Find where the given text appears and provide that cell's center as (X, Y) coordinate. 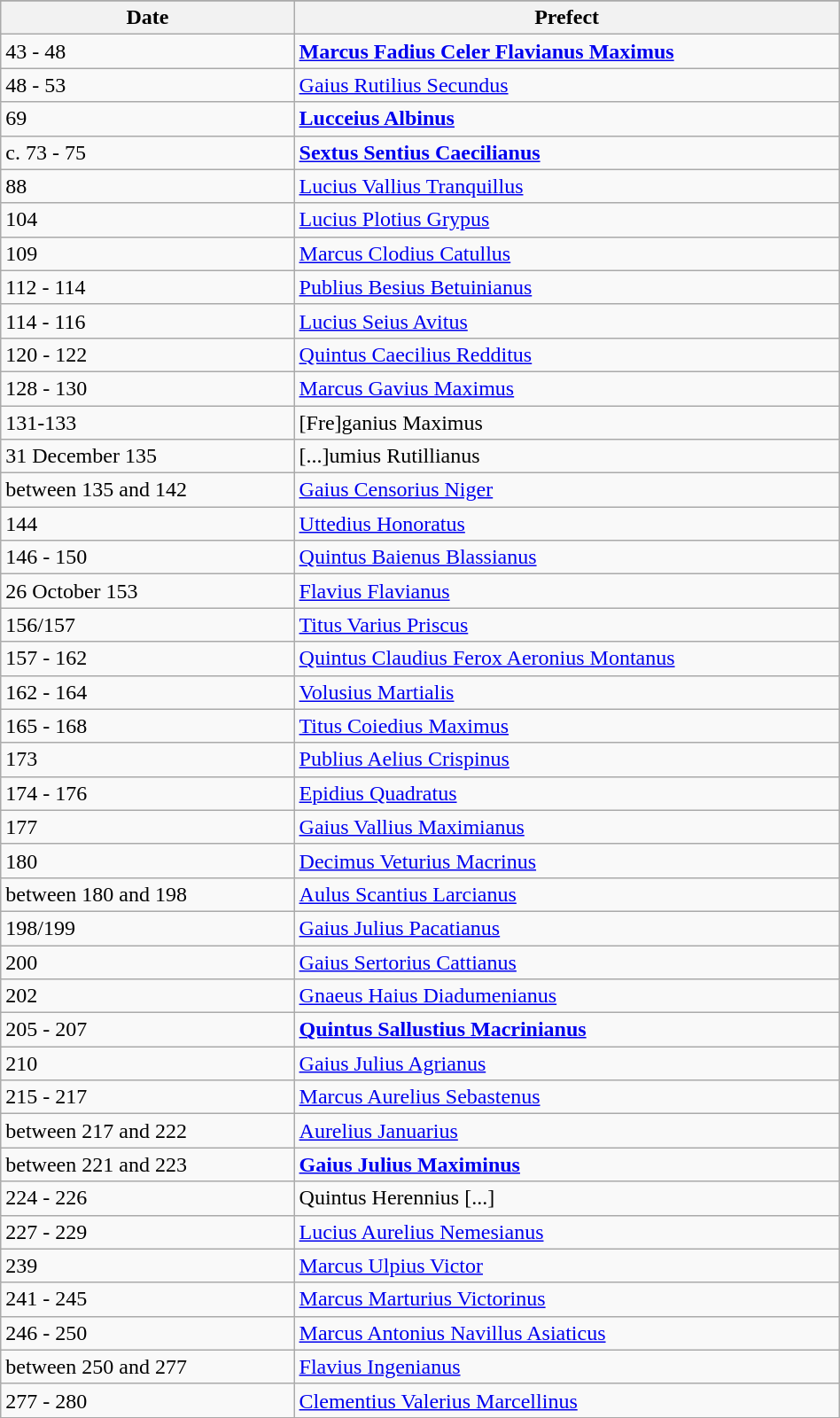
202 (147, 996)
c. 73 - 75 (147, 152)
Publius Besius Betuinianus (567, 287)
277 - 280 (147, 1400)
Gaius Vallius Maximianus (567, 827)
Marcus Aurelius Sebastenus (567, 1097)
144 (147, 524)
131-133 (147, 423)
Titus Varius Priscus (567, 625)
227 - 229 (147, 1232)
Quintus Claudius Ferox Aeronius Montanus (567, 658)
Decimus Veturius Macrinus (567, 861)
Flavius Ingenianus (567, 1367)
205 - 207 (147, 1030)
between 180 and 198 (147, 894)
Marcus Clodius Catullus (567, 253)
Date (147, 18)
Gaius Julius Agrianus (567, 1063)
Clementius Valerius Marcellinus (567, 1400)
between 250 and 277 (147, 1367)
215 - 217 (147, 1097)
146 - 150 (147, 557)
Prefect (567, 18)
Aurelius Januarius (567, 1131)
48 - 53 (147, 85)
Lucius Seius Avitus (567, 321)
112 - 114 (147, 287)
[...]umius Rutillianus (567, 456)
Gnaeus Haius Diadumenianus (567, 996)
Quintus Baienus Blassianus (567, 557)
between 217 and 222 (147, 1131)
174 - 176 (147, 793)
173 (147, 760)
Lucceius Albinus (567, 119)
224 - 226 (147, 1198)
109 (147, 253)
128 - 130 (147, 388)
165 - 168 (147, 726)
157 - 162 (147, 658)
Gaius Rutilius Secundus (567, 85)
88 (147, 186)
Quintus Caecilius Redditus (567, 354)
Gaius Julius Maximinus (567, 1165)
200 (147, 962)
114 - 116 (147, 321)
Marcus Gavius Maximus (567, 388)
Volusius Martialis (567, 692)
177 (147, 827)
Marcus Marturius Victorinus (567, 1299)
Gaius Sertorius Cattianus (567, 962)
Flavius Flavianus (567, 591)
Sextus Sentius Caecilianus (567, 152)
239 (147, 1266)
Lucius Plotius Grypus (567, 220)
31 December 135 (147, 456)
246 - 250 (147, 1333)
Marcus Fadius Celer Flavianus Maximus (567, 51)
43 - 48 (147, 51)
[Fre]ganius Maximus (567, 423)
162 - 164 (147, 692)
Gaius Julius Pacatianus (567, 928)
between 135 and 142 (147, 490)
Marcus Ulpius Victor (567, 1266)
Uttedius Honoratus (567, 524)
26 October 153 (147, 591)
120 - 122 (147, 354)
210 (147, 1063)
Aulus Scantius Larcianus (567, 894)
241 - 245 (147, 1299)
Quintus Sallustius Macrinianus (567, 1030)
198/199 (147, 928)
Epidius Quadratus (567, 793)
180 (147, 861)
Publius Aelius Crispinus (567, 760)
156/157 (147, 625)
Titus Coiedius Maximus (567, 726)
69 (147, 119)
Gaius Censorius Niger (567, 490)
104 (147, 220)
Marcus Antonius Navillus Asiaticus (567, 1333)
Quintus Herennius [...] (567, 1198)
Lucius Aurelius Nemesianus (567, 1232)
between 221 and 223 (147, 1165)
Lucius Vallius Tranquillus (567, 186)
